Find where the given text appears and provide that cell's center as [x, y] coordinate. 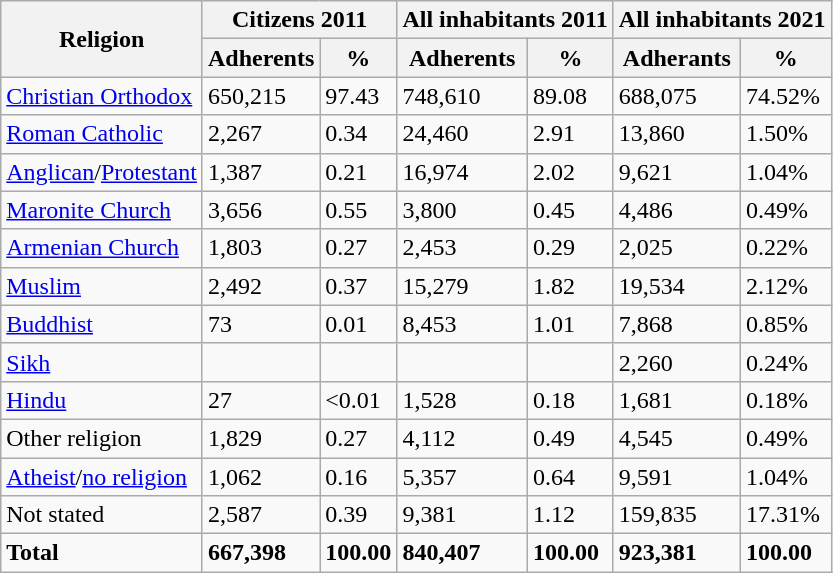
2,453 [462, 248]
1,528 [462, 400]
Other religion [102, 438]
Atheist/no religion [102, 477]
All inhabitants 2011 [505, 20]
89.08 [570, 96]
748,610 [462, 96]
9,591 [676, 477]
Anglican/Protestant [102, 172]
0.22% [786, 248]
Muslim [102, 286]
Buddhist [102, 324]
650,215 [260, 96]
2.02 [570, 172]
1,062 [260, 477]
Hindu [102, 400]
8,453 [462, 324]
0.21 [358, 172]
688,075 [676, 96]
1.50% [786, 134]
Roman Catholic [102, 134]
0.29 [570, 248]
0.24% [786, 362]
0.85% [786, 324]
4,112 [462, 438]
0.55 [358, 210]
Adherants [676, 58]
24,460 [462, 134]
19,534 [676, 286]
2,492 [260, 286]
0.34 [358, 134]
15,279 [462, 286]
Citizens 2011 [299, 20]
17.31% [786, 515]
840,407 [462, 553]
1,829 [260, 438]
1,387 [260, 172]
1,803 [260, 248]
2,587 [260, 515]
2.91 [570, 134]
4,545 [676, 438]
4,486 [676, 210]
2,260 [676, 362]
0.37 [358, 286]
13,860 [676, 134]
3,800 [462, 210]
2,267 [260, 134]
97.43 [358, 96]
27 [260, 400]
73 [260, 324]
74.52% [786, 96]
0.18 [570, 400]
159,835 [676, 515]
0.49 [570, 438]
Total [102, 553]
2.12% [786, 286]
667,398 [260, 553]
1.01 [570, 324]
3,656 [260, 210]
0.39 [358, 515]
0.01 [358, 324]
1.12 [570, 515]
Maronite Church [102, 210]
0.64 [570, 477]
2,025 [676, 248]
923,381 [676, 553]
All inhabitants 2021 [722, 20]
0.16 [358, 477]
7,868 [676, 324]
16,974 [462, 172]
Christian Orthodox [102, 96]
1,681 [676, 400]
Religion [102, 39]
<0.01 [358, 400]
Armenian Church [102, 248]
Sikh [102, 362]
Not stated [102, 515]
9,621 [676, 172]
1.82 [570, 286]
5,357 [462, 477]
0.45 [570, 210]
0.18% [786, 400]
9,381 [462, 515]
